Find where the given text appears and provide that cell's center as (X, Y) coordinate. 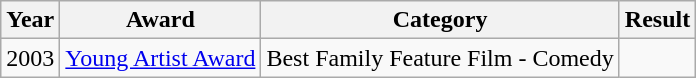
Award (160, 20)
Best Family Feature Film - Comedy (440, 58)
Year (30, 20)
Result (657, 20)
2003 (30, 58)
Category (440, 20)
Young Artist Award (160, 58)
